Capture the cell that displays the provided text and extract its (X, Y) central coordinate. 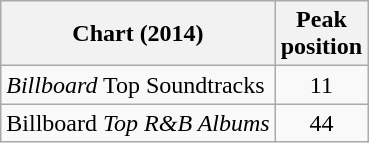
Chart (2014) (138, 34)
44 (321, 123)
Billboard Top R&B Albums (138, 123)
11 (321, 85)
Peakposition (321, 34)
Billboard Top Soundtracks (138, 85)
